Locate the cell with the specified text and output its (X, Y) center coordinate. 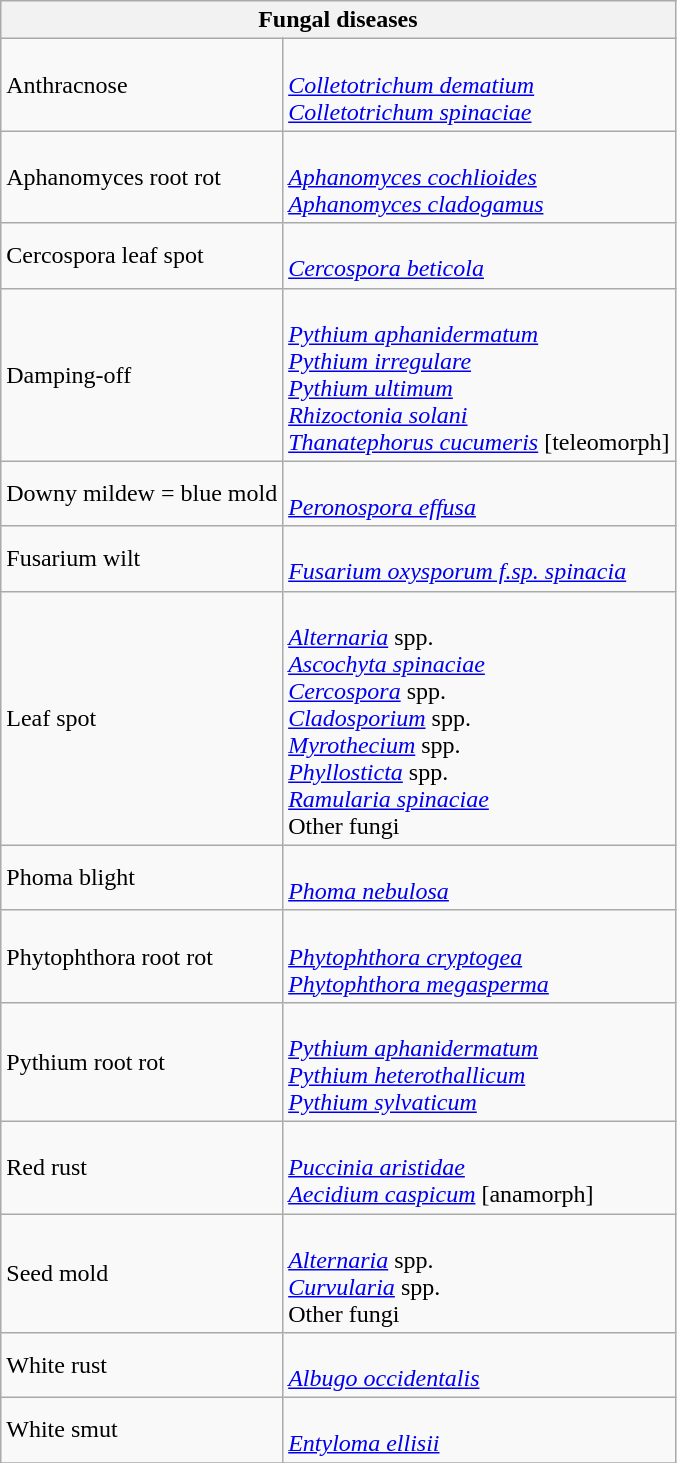
Leaf spot (142, 718)
Phoma nebulosa (479, 878)
Alternaria spp. Ascochyta spinaciae Cercospora spp. Cladosporium spp. Myrothecium spp. Phyllosticta spp. Ramularia spinaciae Other fungi (479, 718)
Fusarium oxysporum f.sp. spinacia (479, 558)
Fusarium wilt (142, 558)
Aphanomyces root rot (142, 177)
White smut (142, 1430)
Fungal diseases (338, 20)
Phoma blight (142, 878)
Pythium aphanidermatum Pythium heterothallicum Pythium sylvaticum (479, 1062)
Albugo occidentalis (479, 1366)
Phytophthora cryptogea Phytophthora megasperma (479, 956)
Entyloma ellisii (479, 1430)
Damping-off (142, 374)
Anthracnose (142, 85)
White rust (142, 1366)
Pythium root rot (142, 1062)
Alternaria spp. Curvularia spp. Other fungi (479, 1274)
Phytophthora root rot (142, 956)
Cercospora beticola (479, 256)
Red rust (142, 1167)
Downy mildew = blue mold (142, 494)
Colletotrichum dematium Colletotrichum spinaciae (479, 85)
Puccinia aristidae Aecidium caspicum [anamorph] (479, 1167)
Cercospora leaf spot (142, 256)
Aphanomyces cochlioides Aphanomyces cladogamus (479, 177)
Pythium aphanidermatum Pythium irregulare Pythium ultimum Rhizoctonia solani Thanatephorus cucumeris [teleomorph] (479, 374)
Seed mold (142, 1274)
Peronospora effusa (479, 494)
